Locate the cell with the specified text and output its (X, Y) center coordinate. 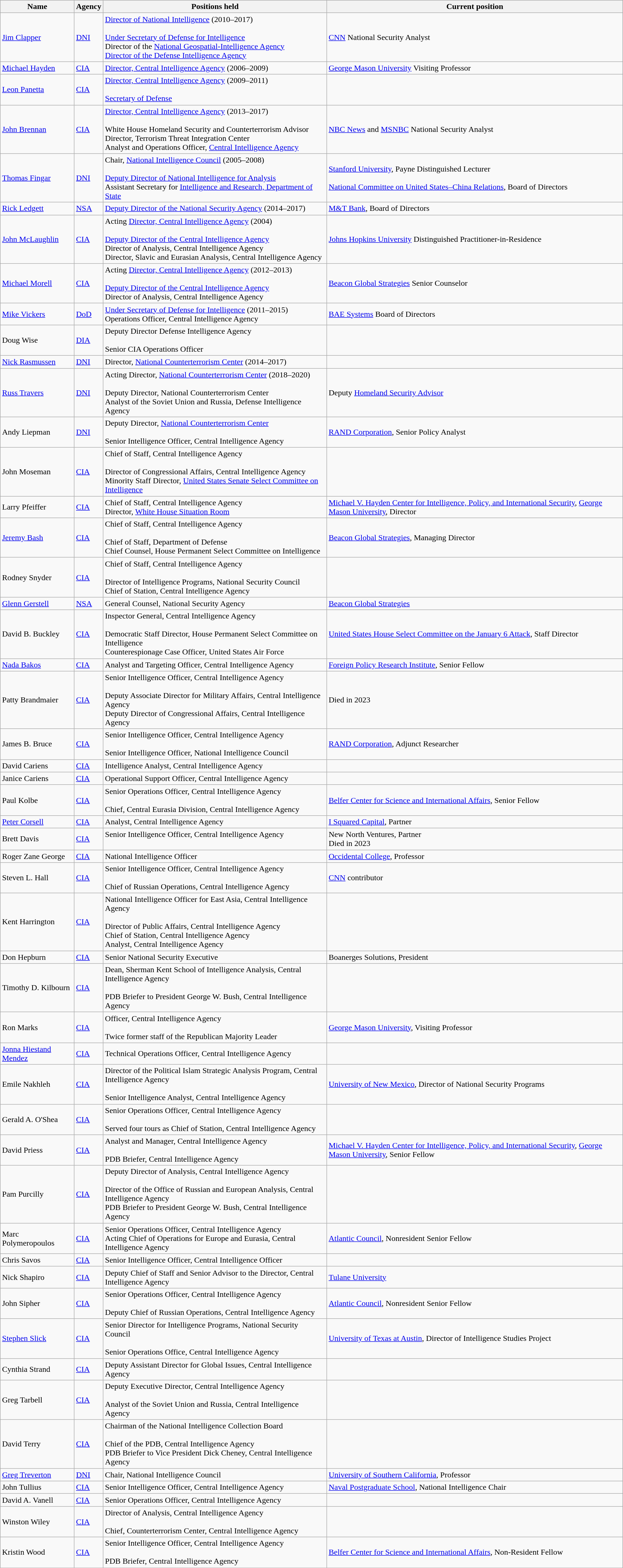
Deputy Director Defense Intelligence AgencySenior CIA Operations Officer (215, 340)
Stephen Slick (37, 1338)
Timothy D. Kilbourn (37, 988)
Andy Liepman (37, 432)
Senior Operations Officer, Central Intelligence AgencyActing Chief of Operations for Europe and Eurasia, Central Intelligence Agency (215, 1238)
Name (37, 7)
Director of the Political Islam Strategic Analysis Program, Central Intelligence AgencySenior Intelligence Analyst, Central Intelligence Agency (215, 1084)
Greg Tarbell (37, 1400)
Michael V. Hayden Center for Intelligence, Policy, and International Security, George Mason University, Director (475, 507)
Beacon Global Strategies Senior Counselor (475, 283)
James B. Bruce (37, 744)
John Tullius (37, 1487)
Kent Harrington (37, 922)
Beacon Global Strategies (475, 603)
University of New Mexico, Director of National Security Programs (475, 1084)
Belfer Center for Science and International Affairs, Senior Fellow (475, 800)
Janice Cariens (37, 778)
Nada Bakos (37, 665)
Thomas Fingar (37, 178)
Kristin Wood (37, 1552)
DoD (89, 314)
Senior Operations Officer, Central Intelligence Agency (215, 1500)
Ron Marks (37, 1027)
Leon Panetta (37, 90)
Glenn Gerstell (37, 603)
Chief of Staff, Central Intelligence AgencyDirector, White House Situation Room (215, 507)
Senior Intelligence Officer, Central Intelligence AgencyPDB Briefer, Central Intelligence Agency (215, 1552)
Boanerges Solutions, President (475, 957)
Tulane University (475, 1277)
Don Hepburn (37, 957)
Chief of Staff, Central Intelligence AgencyDirector of Intelligence Programs, National Security Council Chief of Station, Central Intelligence Agency (215, 578)
General Counsel, National Security Agency (215, 603)
Winston Wiley (37, 1522)
Pam Purcilly (37, 1194)
Occidental College, Professor (475, 856)
David Terry (37, 1444)
Marc Polymeropoulos (37, 1238)
Gerald A. O'Shea (37, 1119)
George Mason University, Visiting Professor (475, 1027)
Senior Intelligence Officer, Central Intelligence Officer (215, 1260)
Steven L. Hall (37, 878)
Deputy Executive Director, Central Intelligence AgencyAnalyst of the Soviet Union and Russia, Central Intelligence Agency (215, 1400)
Foreign Policy Research Institute, Senior Fellow (475, 665)
Senior Operations Officer, Central Intelligence AgencyChief, Central Eurasia Division, Central Intelligence Agency (215, 800)
Analyst and Manager, Central Intelligence AgencyPDB Briefer, Central Intelligence Agency (215, 1150)
Rick Ledgett (37, 208)
Deputy Director of the National Security Agency (2014–2017) (215, 208)
Director, National Counterterrorism Center (2014–2017) (215, 362)
Intelligence Analyst, Central Intelligence Agency (215, 766)
Analyst, Central Intelligence Agency (215, 822)
Brett Davis (37, 839)
Analyst and Targeting Officer, Central Intelligence Agency (215, 665)
George Mason University Visiting Professor (475, 68)
David Priess (37, 1150)
Cynthia Strand (37, 1369)
John McLaughlin (37, 239)
Director, Central Intelligence Agency (2009–2011)Secretary of Defense (215, 90)
Greg Treverton (37, 1475)
University of Texas at Austin, Director of Intelligence Studies Project (475, 1338)
Mike Vickers (37, 314)
CNN National Security Analyst (475, 37)
CNN contributor (475, 878)
Deputy Homeland Security Advisor (475, 393)
Deputy Chief of Staff and Senior Advisor to the Director, Central Intelligence Agency (215, 1277)
Emile Nakhleh (37, 1084)
John Brennan (37, 129)
Nick Rasmussen (37, 362)
John Moseman (37, 472)
M&T Bank, Board of Directors (475, 208)
BAE Systems Board of Directors (475, 314)
Deputy Assistant Director for Global Issues, Central Intelligence Agency (215, 1369)
Beacon Global Strategies, Managing Director (475, 538)
United States House Select Committee on the January 6 Attack, Staff Director (475, 634)
Chris Savos (37, 1260)
Naval Postgraduate School, National Intelligence Chair (475, 1487)
Operational Support Officer, Central Intelligence Agency (215, 778)
Larry Pfeiffer (37, 507)
Deputy Director, National Counterterrorism CenterSenior Intelligence Officer, Central Intelligence Agency (215, 432)
Russ Travers (37, 393)
RAND Corporation, Adjunct Researcher (475, 744)
Positions held (215, 7)
RAND Corporation, Senior Policy Analyst (475, 432)
Patty Brandmaier (37, 700)
Doug Wise (37, 340)
Stanford University, Payne Distinguished Lecturer National Committee on United States–China Relations, Board of Directors (475, 178)
Peter Corsell (37, 822)
Dean, Sherman Kent School of Intelligence Analysis, Central Intelligence AgencyPDB Briefer to President George W. Bush, Central Intelligence Agency (215, 988)
Chair, National Intelligence Council (215, 1475)
Current position (475, 7)
Paul Kolbe (37, 800)
Senior Intelligence Officer, Central Intelligence AgencySenior Intelligence Officer, National Intelligence Council (215, 744)
Belfer Center for Science and International Affairs, Non-Resident Fellow (475, 1552)
National Intelligence Officer (215, 856)
University of Southern California, Professor (475, 1475)
Rodney Snyder (37, 578)
Jeremy Bash (37, 538)
Under Secretary of Defense for Intelligence (2011–2015)Operations Officer, Central Intelligence Agency (215, 314)
Officer, Central Intelligence AgencyTwice former staff of the Republican Majority Leader (215, 1027)
Jim Clapper (37, 37)
David Cariens (37, 766)
NBC News and MSNBC National Security Analyst (475, 129)
Senior Director for Intelligence Programs, National Security CouncilSenior Operations Office, Central Intelligence Agency (215, 1338)
Senior National Security Executive (215, 957)
New North Ventures, PartnerDied in 2023 (475, 839)
DIA (89, 340)
Agency (89, 7)
Died in 2023 (475, 700)
Michael Hayden (37, 68)
Senior Intelligence Officer, Central Intelligence AgencyChief of Russian Operations, Central Intelligence Agency (215, 878)
Michael Morell (37, 283)
Director, Central Intelligence Agency (2006–2009) (215, 68)
I Squared Capital, Partner (475, 822)
Senior Operations Officer, Central Intelligence AgencyServed four tours as Chief of Station, Central Intelligence Agency (215, 1119)
Technical Operations Officer, Central Intelligence Agency (215, 1054)
Roger Zane George (37, 856)
Director of Analysis, Central Intelligence AgencyChief, Counterterrorism Center, Central Intelligence Agency (215, 1522)
Johns Hopkins University Distinguished Practitioner-in-Residence (475, 239)
David A. Vanell (37, 1500)
Chief of Staff, Central Intelligence AgencyChief of Staff, Department of Defense Chief Counsel, House Permanent Select Committee on Intelligence (215, 538)
Jonna Hiestand Mendez (37, 1054)
David B. Buckley (37, 634)
Michael V. Hayden Center for Intelligence, Policy, and International Security, George Mason University, Senior Fellow (475, 1150)
Senior Operations Officer, Central Intelligence AgencyDeputy Chief of Russian Operations, Central Intelligence Agency (215, 1303)
John Sipher (37, 1303)
Nick Shapiro (37, 1277)
